For the text-containing cell, return its midpoint in (X, Y) coordinate format. 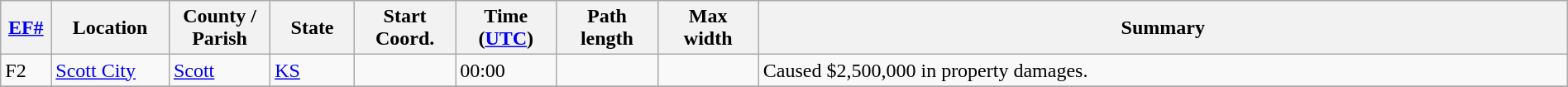
Location (111, 28)
F2 (26, 70)
Summary (1163, 28)
Path length (607, 28)
State (313, 28)
Max width (708, 28)
Start Coord. (404, 28)
Scott City (111, 70)
KS (313, 70)
00:00 (506, 70)
EF# (26, 28)
Caused $2,500,000 in property damages. (1163, 70)
County / Parish (219, 28)
Time (UTC) (506, 28)
Scott (219, 70)
